Return the (x, y) coordinate for the center point of the cell that contains the specified text.  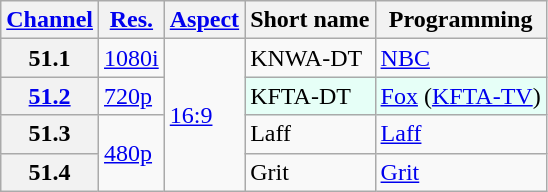
KFTA-DT (310, 96)
Channel (50, 20)
KNWA-DT (310, 58)
51.2 (50, 96)
51.1 (50, 58)
51.3 (50, 134)
Fox (KFTA-TV) (460, 96)
480p (132, 153)
NBC (460, 58)
51.4 (50, 172)
Res. (132, 20)
1080i (132, 58)
Programming (460, 20)
Short name (310, 20)
16:9 (204, 115)
720p (132, 96)
Aspect (204, 20)
